Detect which cell encompasses the target text, then output its (x, y) center coordinate. 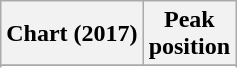
Chart (2017) (72, 34)
Peakposition (189, 34)
